Extract the (x, y) coordinate from the center of the cell holding the provided text.  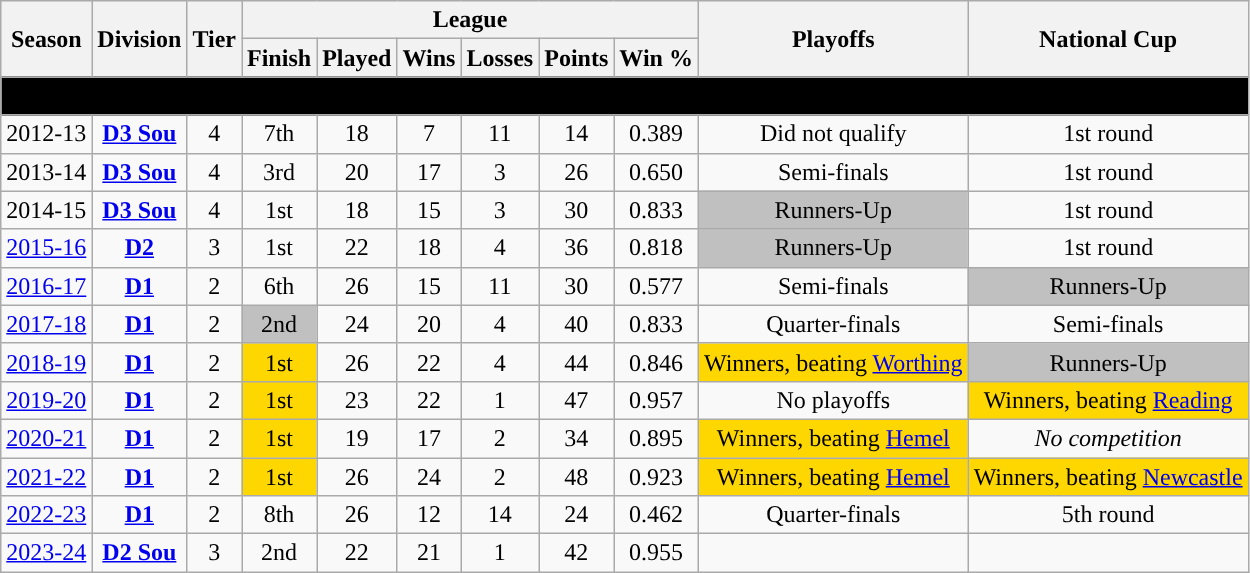
2021-22 (46, 477)
2023-24 (46, 553)
2017-18 (46, 324)
Playoffs (833, 39)
Did not qualify (833, 134)
42 (576, 553)
47 (576, 400)
2014-15 (46, 210)
No playoffs (833, 400)
5th round (1108, 515)
7 (429, 134)
2016-17 (46, 286)
0.577 (656, 286)
Season (46, 39)
0.895 (656, 438)
0.389 (656, 134)
Winners, beating Newcastle (1108, 477)
Winners, beating Worthing (833, 362)
D2 (140, 248)
6th (280, 286)
National Cup (1108, 39)
D2 Sou (140, 553)
3rd (280, 172)
2013-14 (46, 172)
2018-19 (46, 362)
Win % (656, 58)
19 (357, 438)
No competition (1108, 438)
34 (576, 438)
23 (357, 400)
Finish (280, 58)
Solent Kestrels (624, 96)
0.846 (656, 362)
7th (280, 134)
2020-21 (46, 438)
8th (280, 515)
0.923 (656, 477)
21 (429, 553)
0.462 (656, 515)
2022-23 (46, 515)
Winners, beating Reading (1108, 400)
2012-13 (46, 134)
Tier (214, 39)
Points (576, 58)
Losses (500, 58)
44 (576, 362)
0.957 (656, 400)
Played (357, 58)
48 (576, 477)
League (470, 20)
36 (576, 248)
12 (429, 515)
2019-20 (46, 400)
0.818 (656, 248)
0.955 (656, 553)
0.650 (656, 172)
Division (140, 39)
2015-16 (46, 248)
Wins (429, 58)
40 (576, 324)
